Detect which cell encompasses the target text, then output its [x, y] center coordinate. 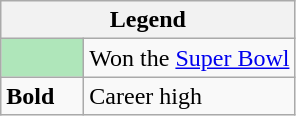
Bold [42, 96]
Won the Super Bowl [190, 58]
Career high [190, 96]
Legend [148, 20]
